From the cell containing the given text, extract its center point as [x, y] coordinate. 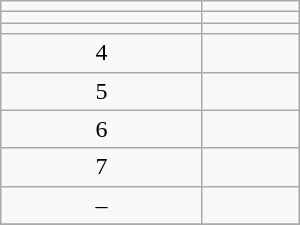
7 [102, 167]
4 [102, 53]
– [102, 205]
5 [102, 91]
6 [102, 129]
